For the text-containing cell, return its midpoint in (x, y) coordinate format. 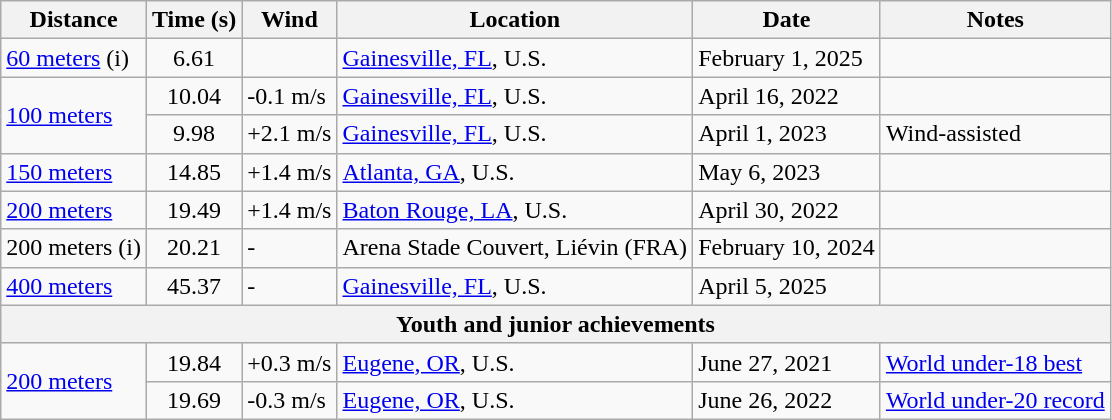
February 10, 2024 (787, 248)
Wind-assisted (995, 134)
World under-18 best (995, 362)
Time (s) (194, 20)
April 16, 2022 (787, 96)
400 meters (74, 286)
May 6, 2023 (787, 172)
Arena Stade Couvert, Liévin (FRA) (515, 248)
World under-20 record (995, 400)
Date (787, 20)
14.85 (194, 172)
+2.1 m/s (290, 134)
6.61 (194, 58)
Atlanta, GA, U.S. (515, 172)
Location (515, 20)
Notes (995, 20)
April 1, 2023 (787, 134)
Distance (74, 20)
19.84 (194, 362)
June 26, 2022 (787, 400)
Baton Rouge, LA, U.S. (515, 210)
April 5, 2025 (787, 286)
-0.1 m/s (290, 96)
20.21 (194, 248)
9.98 (194, 134)
150 meters (74, 172)
-0.3 m/s (290, 400)
Wind (290, 20)
45.37 (194, 286)
June 27, 2021 (787, 362)
60 meters (i) (74, 58)
Youth and junior achievements (556, 324)
10.04 (194, 96)
200 meters (i) (74, 248)
19.69 (194, 400)
+0.3 m/s (290, 362)
April 30, 2022 (787, 210)
February 1, 2025 (787, 58)
19.49 (194, 210)
100 meters (74, 115)
